Capture the cell that displays the provided text and extract its [X, Y] central coordinate. 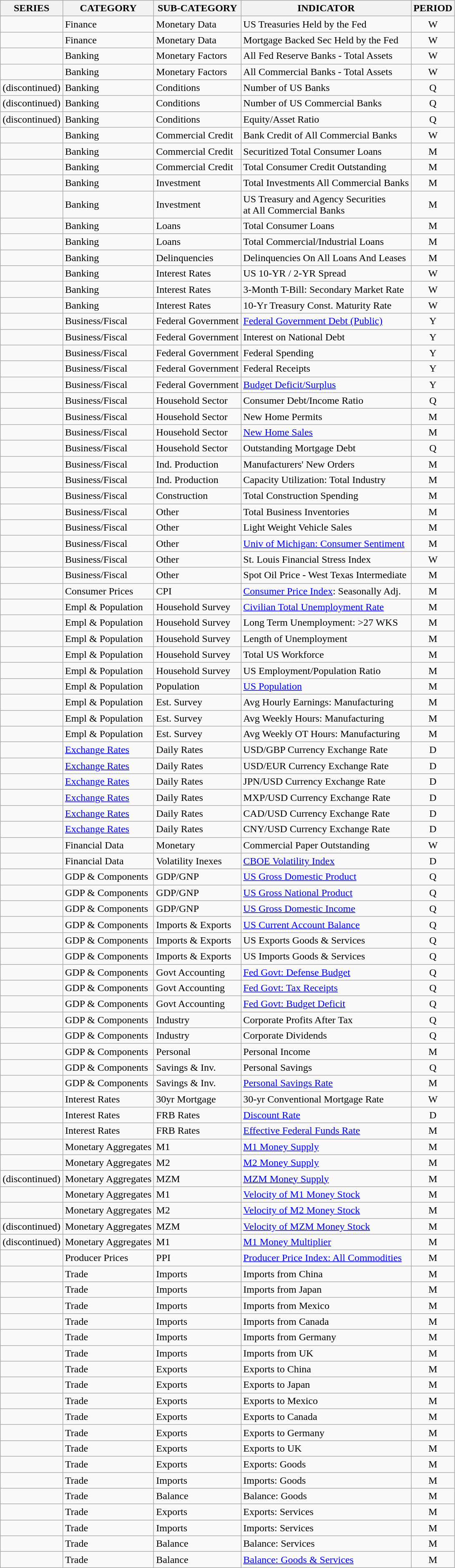
Federal Government Debt (Public) [326, 321]
INDICATOR [326, 8]
US Treasury and Agency Securitiesat All Commercial Banks [326, 204]
All Fed Reserve Banks - Total Assets [326, 56]
Consumer Debt/Income Ratio [326, 400]
Total Commercial/Industrial Loans [326, 242]
30-yr Conventional Mortgage Rate [326, 1099]
US Gross Domestic Product [326, 877]
Outstanding Mortgage Debt [326, 448]
Length of Unemployment [326, 639]
Mortgage Backed Sec Held by the Fed [326, 40]
Personal Income [326, 1052]
Total US Workforce [326, 654]
Fed Govt: Budget Deficit [326, 1004]
Exports to Germany [326, 1432]
Number of US Banks [326, 88]
Imports from China [326, 1274]
Securitized Total Consumer Loans [326, 151]
Imports: Goods [326, 1480]
USD/GBP Currency Exchange Rate [326, 750]
Imports from UK [326, 1353]
MXP/USD Currency Exchange Rate [326, 798]
USD/EUR Currency Exchange Rate [326, 766]
JPN/USD Currency Exchange Rate [326, 782]
Exports to UK [326, 1448]
Federal Receipts [326, 369]
Corporate Dividends [326, 1036]
SERIES [32, 8]
Personal Savings [326, 1067]
CNY/USD Currency Exchange Rate [326, 829]
Imports from Mexico [326, 1306]
US Exports Goods & Services [326, 940]
Total Investments All Commercial Banks [326, 183]
MZM Money Supply [326, 1178]
Balance: Goods [326, 1496]
St. Louis Financial Stress Index [326, 559]
Manufacturers' New Orders [326, 464]
Producer Prices [108, 1258]
US Treasuries Held by the Fed [326, 24]
Corporate Profits After Tax [326, 1020]
Total Business Inventories [326, 512]
Delinquencies On All Loans And Leases [326, 258]
Long Term Unemployment: >27 WKS [326, 623]
Fed Govt: Defense Budget [326, 972]
Personal Savings Rate [326, 1083]
10-Yr Treasury Const. Maturity Rate [326, 305]
CPI [198, 591]
Velocity of M1 Money Stock [326, 1194]
Producer Price Index: All Commodities [326, 1258]
Capacity Utilization: Total Industry [326, 480]
Imports from Canada [326, 1321]
Number of US Commercial Banks [326, 103]
Total Consumer Credit Outstanding [326, 167]
Exports to Canada [326, 1417]
M1 Money Supply [326, 1147]
Imports from Japan [326, 1290]
CAD/USD Currency Exchange Rate [326, 813]
SUB-CATEGORY [198, 8]
Equity/Asset Ratio [326, 119]
CATEGORY [108, 8]
M1 Money Multiplier [326, 1242]
Exports: Goods [326, 1464]
Civilian Total Unemployment Rate [326, 607]
30yr Mortgage [198, 1099]
Imports: Services [326, 1528]
Commercial Paper Outstanding [326, 845]
US Employment/Population Ratio [326, 670]
US Current Account Balance [326, 924]
PPI [198, 1258]
Volatility Inexes [198, 861]
All Commercial Banks - Total Assets [326, 72]
Univ of Michigan: Consumer Sentiment [326, 544]
Exports to China [326, 1369]
Population [198, 686]
New Home Sales [326, 432]
Construction [198, 496]
Effective Federal Funds Rate [326, 1131]
Imports from Germany [326, 1337]
Delinquencies [198, 258]
Velocity of MZM Money Stock [326, 1226]
Consumer Price Index: Seasonally Adj. [326, 591]
New Home Permits [326, 416]
Personal [198, 1052]
PERIOD [433, 8]
Monetary [198, 845]
Avg Hourly Earnings: Manufacturing [326, 702]
CBOE Volatility Index [326, 861]
US Population [326, 686]
Avg Weekly Hours: Manufacturing [326, 718]
Consumer Prices [108, 591]
US Gross National Product [326, 893]
Exports to Japan [326, 1385]
Spot Oil Price - West Texas Intermediate [326, 575]
Balance: Services [326, 1544]
US Imports Goods & Services [326, 956]
Total Consumer Loans [326, 226]
Avg Weekly OT Hours: Manufacturing [326, 734]
Budget Deficit/Surplus [326, 385]
M2 Money Supply [326, 1163]
Total Construction Spending [326, 496]
US 10-YR / 2-YR Spread [326, 274]
Light Weight Vehicle Sales [326, 528]
Federal Spending [326, 353]
Bank Credit of All Commercial Banks [326, 135]
Discount Rate [326, 1115]
Interest on National Debt [326, 337]
US Gross Domestic Income [326, 909]
Fed Govt: Tax Receipts [326, 988]
Exports: Services [326, 1512]
Exports to Mexico [326, 1401]
Velocity of M2 Money Stock [326, 1210]
Balance: Goods & Services [326, 1560]
3-Month T-Bill: Secondary Market Rate [326, 289]
